Output the (X, Y) coordinate of the center of the cell containing the given text.  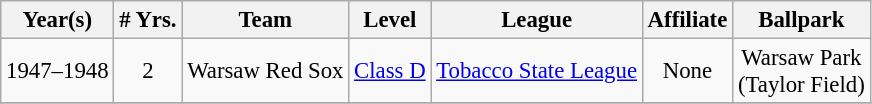
Team (266, 20)
Class D (390, 72)
Warsaw Red Sox (266, 72)
1947–1948 (58, 72)
2 (148, 72)
# Yrs. (148, 20)
Affiliate (687, 20)
Year(s) (58, 20)
None (687, 72)
Ballpark (802, 20)
Level (390, 20)
Tobacco State League (536, 72)
League (536, 20)
Warsaw Park(Taylor Field) (802, 72)
